Pinpoint the cell where the given text exists, returning its (x, y) midpoint coordinate. 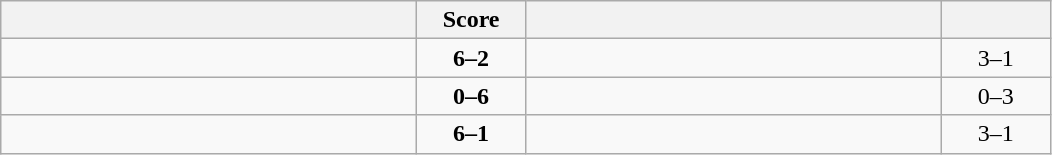
0–6 (472, 96)
6–2 (472, 58)
0–3 (996, 96)
6–1 (472, 134)
Score (472, 20)
